Identify which cell holds the provided text, then report its [x, y] central coordinate. 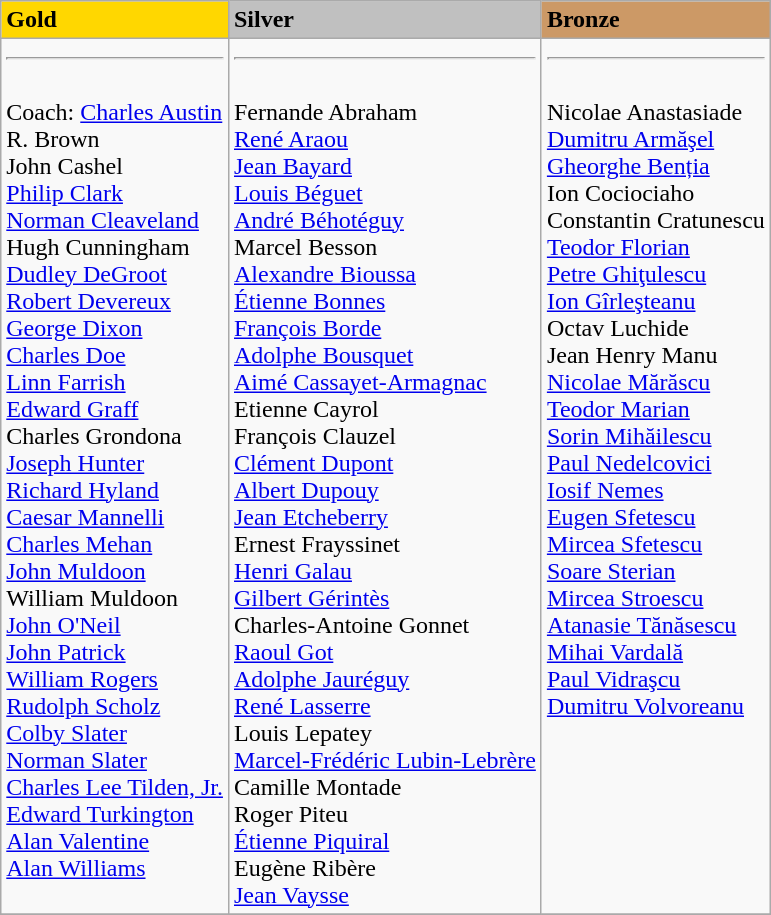
Gold [115, 20]
Silver [384, 20]
Bronze [656, 20]
